From the cell containing the given text, extract its center point as [x, y] coordinate. 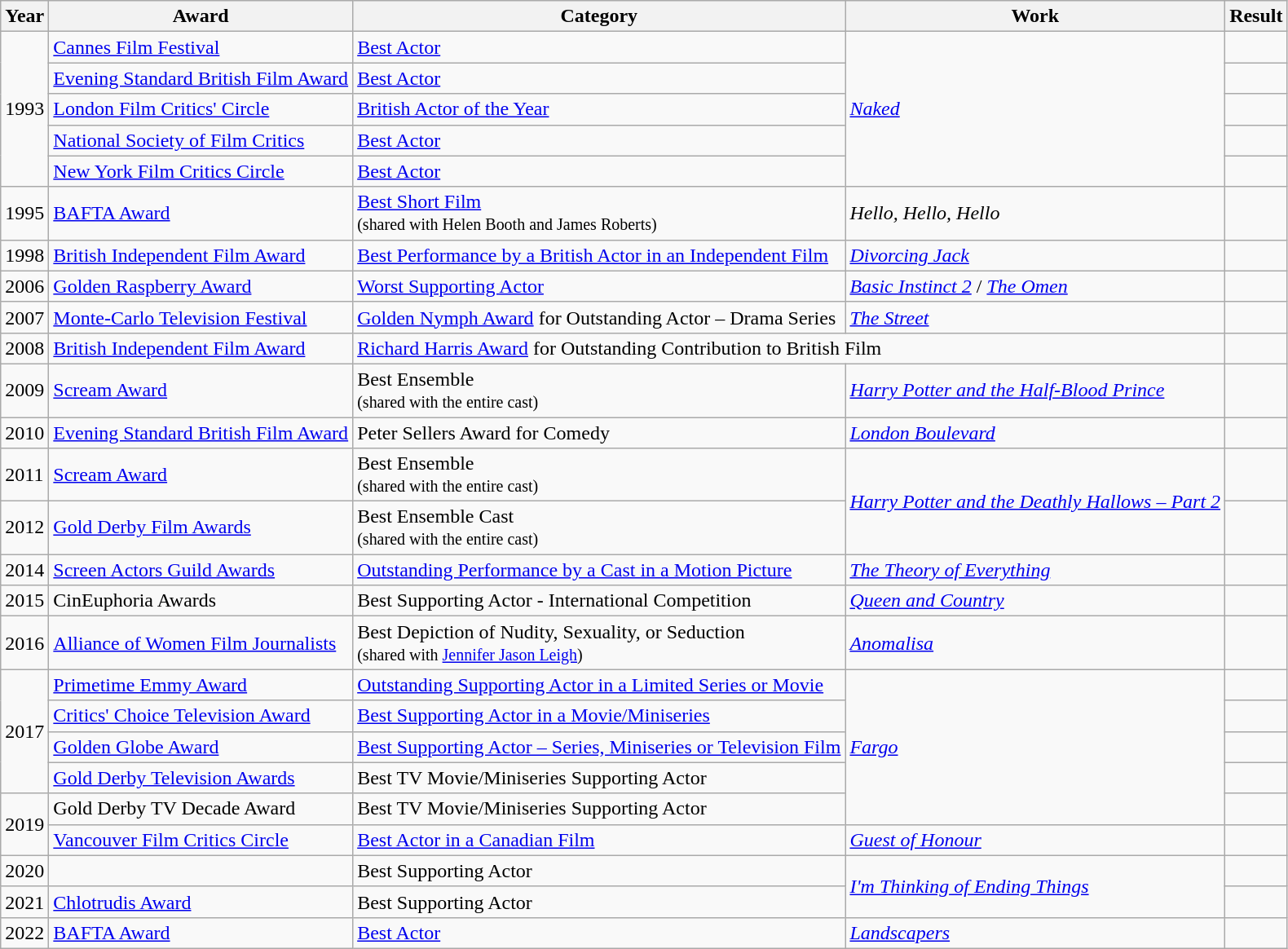
Award [201, 16]
Queen and Country [1035, 601]
Cannes Film Festival [201, 47]
Best Supporting Actor in a Movie/Miniseries [599, 716]
2011 [24, 474]
Worst Supporting Actor [599, 286]
I'm Thinking of Ending Things [1035, 886]
2014 [24, 570]
Best Ensemble Cast(shared with the entire cast) [599, 528]
Outstanding Supporting Actor in a Limited Series or Movie [599, 685]
1998 [24, 255]
Golden Raspberry Award [201, 286]
Best Supporting Actor – Series, Miniseries or Television Film [599, 747]
2009 [24, 390]
Divorcing Jack [1035, 255]
Basic Instinct 2 / The Omen [1035, 286]
2017 [24, 731]
Year [24, 16]
Screen Actors Guild Awards [201, 570]
Monte-Carlo Television Festival [201, 317]
Richard Harris Award for Outstanding Contribution to British Film [789, 348]
2022 [24, 933]
Vancouver Film Critics Circle [201, 840]
Outstanding Performance by a Cast in a Motion Picture [599, 570]
Gold Derby Television Awards [201, 778]
London Boulevard [1035, 433]
Best Supporting Actor - International Competition [599, 601]
Harry Potter and the Deathly Hallows – Part 2 [1035, 501]
2007 [24, 317]
Anomalisa [1035, 642]
Hello, Hello, Hello [1035, 214]
1995 [24, 214]
Gold Derby TV Decade Award [201, 809]
Alliance of Women Film Journalists [201, 642]
2020 [24, 871]
London Film Critics' Circle [201, 109]
Landscapers [1035, 933]
Critics' Choice Television Award [201, 716]
The Theory of Everything [1035, 570]
Best Depiction of Nudity, Sexuality, or Seduction (shared with Jennifer Jason Leigh) [599, 642]
Naked [1035, 109]
Category [599, 16]
Primetime Emmy Award [201, 685]
2015 [24, 601]
Gold Derby Film Awards [201, 528]
2016 [24, 642]
New York Film Critics Circle [201, 171]
Fargo [1035, 747]
2008 [24, 348]
2021 [24, 902]
The Street [1035, 317]
1993 [24, 109]
Best Performance by a British Actor in an Independent Film [599, 255]
Golden Nymph Award for Outstanding Actor – Drama Series [599, 317]
Guest of Honour [1035, 840]
2012 [24, 528]
2019 [24, 824]
Best Short Film(shared with Helen Booth and James Roberts) [599, 214]
2010 [24, 433]
National Society of Film Critics [201, 140]
CinEuphoria Awards [201, 601]
Chlotrudis Award [201, 902]
Best Actor in a Canadian Film [599, 840]
Work [1035, 16]
2006 [24, 286]
Result [1256, 16]
Peter Sellers Award for Comedy [599, 433]
Golden Globe Award [201, 747]
British Actor of the Year [599, 109]
Harry Potter and the Half-Blood Prince [1035, 390]
